Locate the cell with the specified text and output its [X, Y] center coordinate. 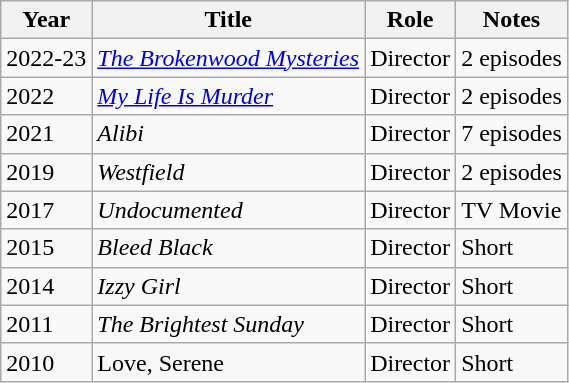
2019 [46, 172]
Love, Serene [228, 362]
Izzy Girl [228, 286]
2010 [46, 362]
Notes [512, 20]
Alibi [228, 134]
2021 [46, 134]
2015 [46, 248]
2017 [46, 210]
Title [228, 20]
TV Movie [512, 210]
2014 [46, 286]
The Brokenwood Mysteries [228, 58]
Role [410, 20]
My Life Is Murder [228, 96]
2022-23 [46, 58]
The Brightest Sunday [228, 324]
Year [46, 20]
Undocumented [228, 210]
7 episodes [512, 134]
Bleed Black [228, 248]
Westfield [228, 172]
2022 [46, 96]
2011 [46, 324]
